From the cell containing the given text, extract its center point as [x, y] coordinate. 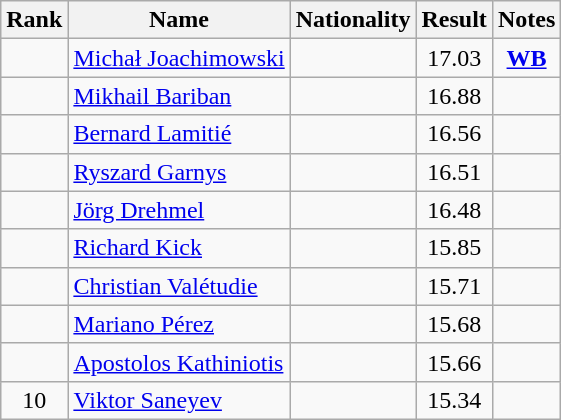
15.68 [454, 324]
Richard Kick [179, 248]
10 [34, 400]
Michał Joachimowski [179, 58]
Mikhail Bariban [179, 96]
WB [526, 58]
Apostolos Kathiniotis [179, 362]
Jörg Drehmel [179, 210]
Mariano Pérez [179, 324]
15.34 [454, 400]
Name [179, 20]
15.85 [454, 248]
Christian Valétudie [179, 286]
16.56 [454, 134]
15.66 [454, 362]
Bernard Lamitié [179, 134]
16.88 [454, 96]
16.48 [454, 210]
15.71 [454, 286]
Notes [526, 20]
Nationality [353, 20]
17.03 [454, 58]
16.51 [454, 172]
Rank [34, 20]
Ryszard Garnys [179, 172]
Viktor Saneyev [179, 400]
Result [454, 20]
